Extract the [x, y] coordinate from the center of the cell holding the provided text.  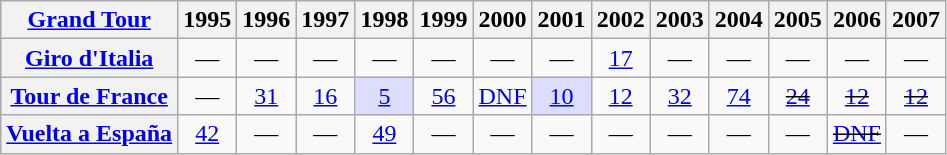
2006 [856, 20]
2005 [798, 20]
2002 [620, 20]
17 [620, 58]
Grand Tour [90, 20]
56 [444, 96]
10 [562, 96]
1995 [208, 20]
1997 [326, 20]
Giro d'Italia [90, 58]
2003 [680, 20]
32 [680, 96]
74 [738, 96]
1996 [266, 20]
2007 [916, 20]
5 [384, 96]
2000 [502, 20]
2001 [562, 20]
16 [326, 96]
Tour de France [90, 96]
24 [798, 96]
31 [266, 96]
2004 [738, 20]
Vuelta a España [90, 134]
1998 [384, 20]
42 [208, 134]
1999 [444, 20]
49 [384, 134]
